Detect which cell encompasses the target text, then output its (X, Y) center coordinate. 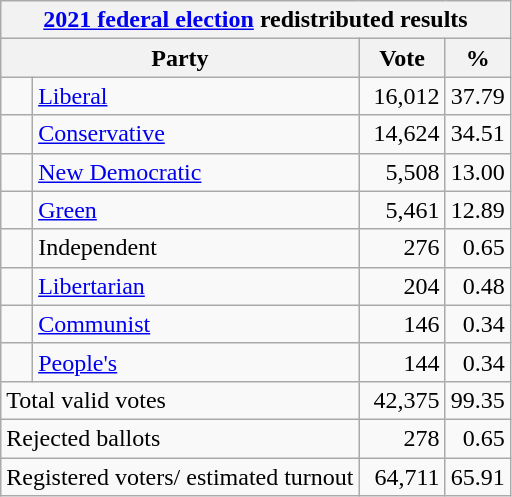
16,012 (402, 96)
Communist (196, 324)
204 (402, 286)
146 (402, 324)
12.89 (478, 210)
65.91 (478, 477)
Vote (402, 58)
5,508 (402, 172)
People's (196, 362)
Rejected ballots (180, 438)
Total valid votes (180, 400)
Conservative (196, 134)
0.48 (478, 286)
278 (402, 438)
144 (402, 362)
13.00 (478, 172)
% (478, 58)
Independent (196, 248)
276 (402, 248)
5,461 (402, 210)
2021 federal election redistributed results (256, 20)
14,624 (402, 134)
Green (196, 210)
Liberal (196, 96)
Libertarian (196, 286)
99.35 (478, 400)
Registered voters/ estimated turnout (180, 477)
64,711 (402, 477)
34.51 (478, 134)
37.79 (478, 96)
New Democratic (196, 172)
42,375 (402, 400)
Party (180, 58)
